Determine the [x, y] coordinate at the center of the cell enclosing the given text.  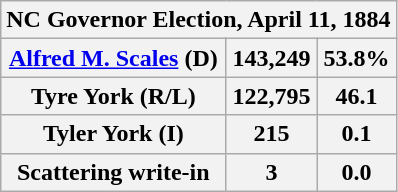
3 [272, 172]
215 [272, 134]
Alfred M. Scales (D) [114, 58]
46.1 [356, 96]
53.8% [356, 58]
Scattering write-in [114, 172]
0.1 [356, 134]
122,795 [272, 96]
143,249 [272, 58]
0.0 [356, 172]
Tyler York (I) [114, 134]
NC Governor Election, April 11, 1884 [198, 20]
Tyre York (R/L) [114, 96]
